Scan for the cell matching the given text and deliver its (X, Y) coordinate at center. 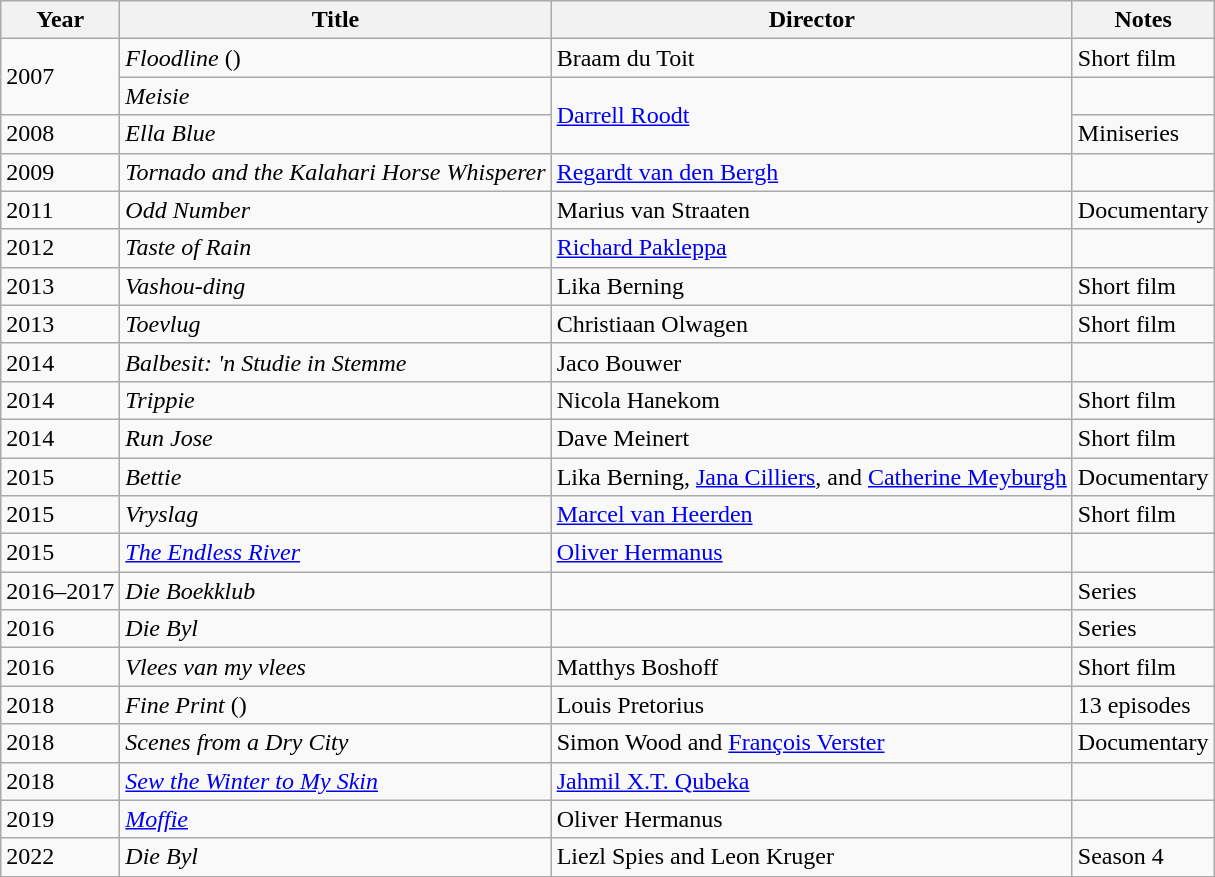
Vryslag (336, 515)
Marcel van Heerden (812, 515)
2022 (60, 857)
Trippie (336, 400)
2008 (60, 134)
Title (336, 20)
Meisie (336, 96)
Moffie (336, 819)
Taste of Rain (336, 248)
Jahmil X.T. Qubeka (812, 781)
Lika Berning, Jana Cilliers, and Catherine Meyburgh (812, 477)
Ella Blue (336, 134)
Run Jose (336, 438)
Liezl Spies and Leon Kruger (812, 857)
2012 (60, 248)
Vlees van my vlees (336, 667)
Christiaan Olwagen (812, 324)
Notes (1143, 20)
2019 (60, 819)
Scenes from a Dry City (336, 743)
Season 4 (1143, 857)
Vashou-ding (336, 286)
Dave Meinert (812, 438)
The Endless River (336, 553)
Balbesit: 'n Studie in Stemme (336, 362)
Simon Wood and François Verster (812, 743)
Nicola Hanekom (812, 400)
Tornado and the Kalahari Horse Whisperer (336, 172)
2016–2017 (60, 591)
Louis Pretorius (812, 705)
Toevlug (336, 324)
Miniseries (1143, 134)
13 episodes (1143, 705)
Die Boekklub (336, 591)
2011 (60, 210)
Darrell Roodt (812, 115)
Year (60, 20)
Director (812, 20)
Fine Print () (336, 705)
Regardt van den Bergh (812, 172)
Sew the Winter to My Skin (336, 781)
2009 (60, 172)
Richard Pakleppa (812, 248)
Lika Berning (812, 286)
Braam du Toit (812, 58)
Odd Number (336, 210)
Matthys Boshoff (812, 667)
Marius van Straaten (812, 210)
Jaco Bouwer (812, 362)
Floodline () (336, 58)
Bettie (336, 477)
2007 (60, 77)
